Provide the (x, y) coordinate of the cell's center where the given text is located.  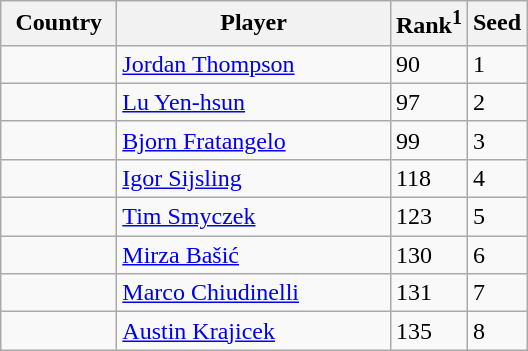
Austin Krajicek (254, 331)
3 (496, 140)
123 (428, 217)
7 (496, 293)
130 (428, 255)
Seed (496, 24)
97 (428, 102)
Country (59, 24)
135 (428, 331)
Lu Yen-hsun (254, 102)
8 (496, 331)
99 (428, 140)
Igor Sijsling (254, 178)
Jordan Thompson (254, 64)
Rank1 (428, 24)
Mirza Bašić (254, 255)
4 (496, 178)
Marco Chiudinelli (254, 293)
2 (496, 102)
Tim Smyczek (254, 217)
118 (428, 178)
Bjorn Fratangelo (254, 140)
5 (496, 217)
90 (428, 64)
131 (428, 293)
1 (496, 64)
Player (254, 24)
6 (496, 255)
